Scan for the cell matching the given text and deliver its (X, Y) coordinate at center. 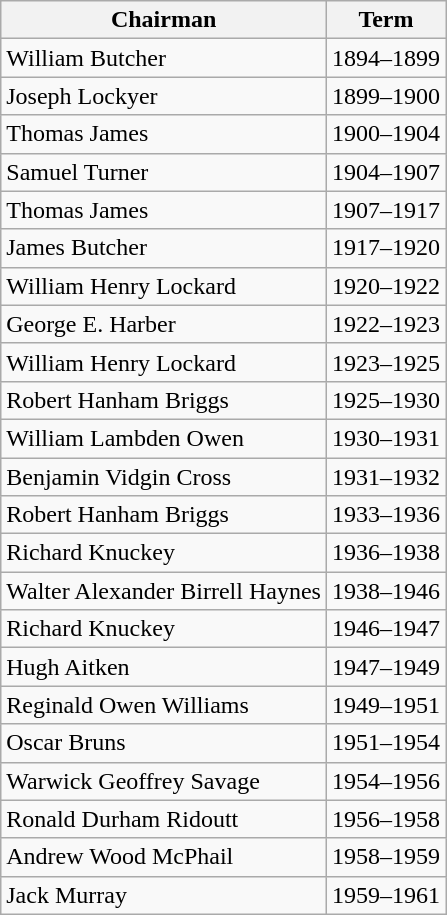
1917–1920 (386, 248)
William Lambden Owen (164, 438)
1922–1923 (386, 324)
Samuel Turner (164, 172)
Joseph Lockyer (164, 96)
1959–1961 (386, 895)
James Butcher (164, 248)
1920–1922 (386, 286)
Andrew Wood McPhail (164, 857)
Jack Murray (164, 895)
Chairman (164, 20)
Hugh Aitken (164, 667)
1930–1931 (386, 438)
1925–1930 (386, 400)
1894–1899 (386, 58)
1923–1925 (386, 362)
1899–1900 (386, 96)
George E. Harber (164, 324)
1947–1949 (386, 667)
William Butcher (164, 58)
1956–1958 (386, 819)
1946–1947 (386, 629)
Oscar Bruns (164, 743)
Benjamin Vidgin Cross (164, 477)
1907–1917 (386, 210)
Reginald Owen Williams (164, 705)
Term (386, 20)
1904–1907 (386, 172)
1936–1938 (386, 553)
1931–1932 (386, 477)
1933–1936 (386, 515)
1951–1954 (386, 743)
1958–1959 (386, 857)
Warwick Geoffrey Savage (164, 781)
Walter Alexander Birrell Haynes (164, 591)
Ronald Durham Ridoutt (164, 819)
1949–1951 (386, 705)
1938–1946 (386, 591)
1954–1956 (386, 781)
1900–1904 (386, 134)
